Search for the cell housing the specified text and yield its (X, Y) center coordinate. 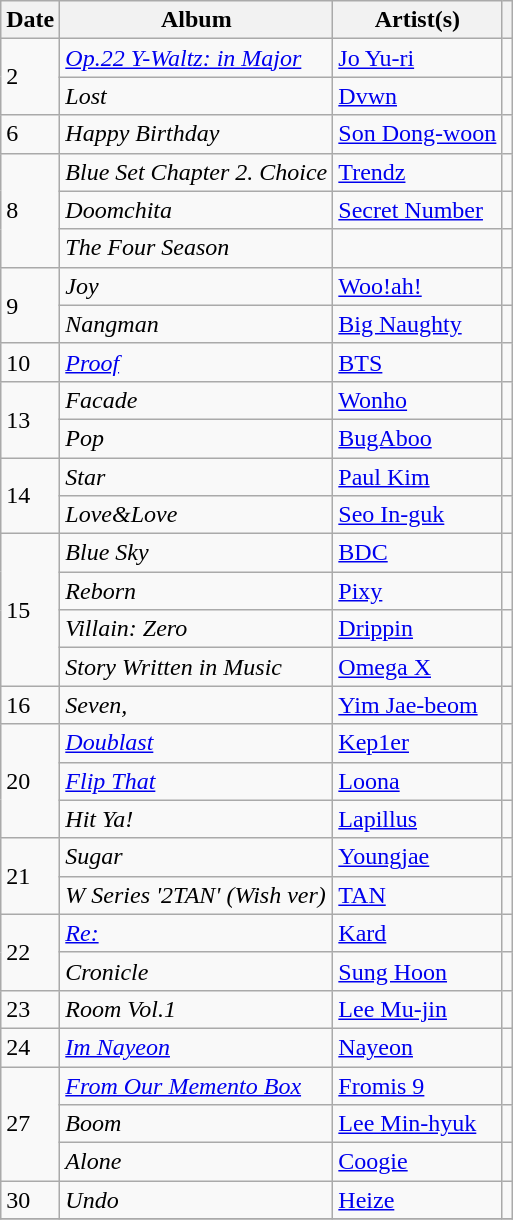
Op.22 Y-Waltz: in Major (196, 58)
Hit Ya! (196, 819)
Reborn (196, 591)
Seven, (196, 705)
2 (30, 77)
BDC (418, 553)
Heize (418, 1200)
Pixy (418, 591)
Lee Mu-jin (418, 1009)
Paul Kim (418, 477)
Re: (196, 933)
22 (30, 952)
Kep1er (418, 743)
BTS (418, 362)
Loona (418, 781)
Pop (196, 438)
Facade (196, 400)
Flip That (196, 781)
Fromis 9 (418, 1085)
BugAboo (418, 438)
TAN (418, 895)
Sugar (196, 857)
15 (30, 610)
Alone (196, 1162)
Son Dong-woon (418, 134)
Proof (196, 362)
Kard (418, 933)
Undo (196, 1200)
Happy Birthday (196, 134)
Nangman (196, 324)
Youngjae (418, 857)
Star (196, 477)
14 (30, 496)
From Our Memento Box (196, 1085)
Joy (196, 286)
Room Vol.1 (196, 1009)
Seo In-guk (418, 515)
21 (30, 876)
Omega X (418, 667)
Coogie (418, 1162)
Artist(s) (418, 20)
6 (30, 134)
Big Naughty (418, 324)
Lee Min-hyuk (418, 1124)
Woo!ah! (418, 286)
Love&Love (196, 515)
Secret Number (418, 210)
27 (30, 1123)
13 (30, 419)
Sung Hoon (418, 971)
Doomchita (196, 210)
24 (30, 1047)
30 (30, 1200)
W Series '2TAN' (Wish ver) (196, 895)
23 (30, 1009)
The Four Season (196, 248)
10 (30, 362)
20 (30, 781)
Dvwn (418, 96)
Trendz (418, 172)
Wonho (418, 400)
Album (196, 20)
Blue Sky (196, 553)
8 (30, 210)
Blue Set Chapter 2. Choice (196, 172)
Nayeon (418, 1047)
Story Written in Music (196, 667)
Boom (196, 1124)
Lost (196, 96)
9 (30, 305)
Drippin (418, 629)
Lapillus (418, 819)
Doublast (196, 743)
Date (30, 20)
Jo Yu-ri (418, 58)
16 (30, 705)
Im Nayeon (196, 1047)
Cronicle (196, 971)
Villain: Zero (196, 629)
Yim Jae-beom (418, 705)
